Locate the cell with the specified text and output its [X, Y] center coordinate. 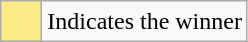
Indicates the winner [145, 22]
